Capture the cell that displays the provided text and extract its [x, y] central coordinate. 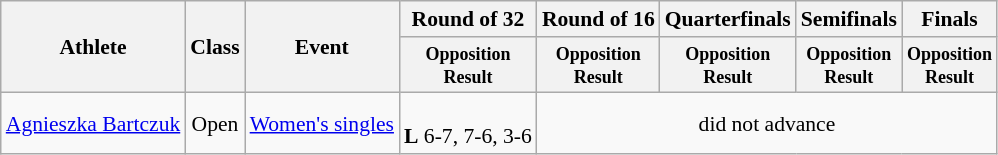
Athlete [94, 47]
L 6-7, 7-6, 3-6 [468, 124]
Open [214, 124]
Agnieszka Bartczuk [94, 124]
Quarterfinals [728, 19]
Finals [950, 19]
Women's singles [322, 124]
Round of 16 [598, 19]
Semifinals [849, 19]
Round of 32 [468, 19]
Class [214, 47]
did not advance [767, 124]
Event [322, 47]
